Search for the cell housing the specified text and yield its [X, Y] center coordinate. 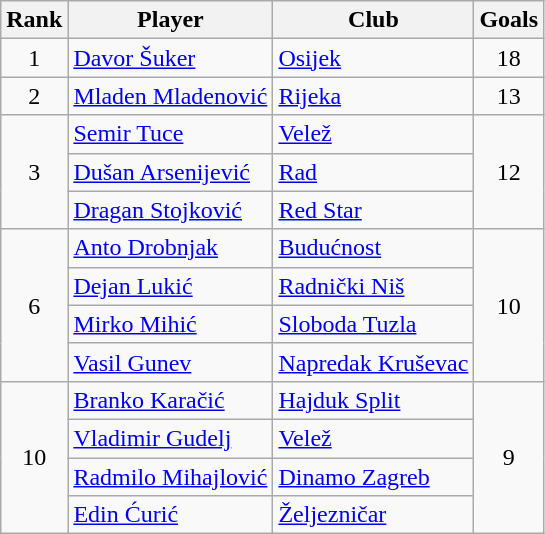
Osijek [374, 58]
Dejan Lukić [170, 286]
Mladen Mladenović [170, 96]
Dragan Stojković [170, 210]
Radmilo Mihajlović [170, 477]
Rad [374, 172]
Branko Karačić [170, 400]
3 [34, 172]
13 [509, 96]
Davor Šuker [170, 58]
2 [34, 96]
Semir Tuce [170, 134]
Radnički Niš [374, 286]
Sloboda Tuzla [374, 324]
Napredak Kruševac [374, 362]
1 [34, 58]
6 [34, 305]
Club [374, 20]
Vasil Gunev [170, 362]
Rijeka [374, 96]
9 [509, 457]
Anto Drobnjak [170, 248]
Edin Ćurić [170, 515]
Hajduk Split [374, 400]
Dinamo Zagreb [374, 477]
Željezničar [374, 515]
Vladimir Gudelj [170, 438]
Goals [509, 20]
Dušan Arsenijević [170, 172]
18 [509, 58]
Red Star [374, 210]
Player [170, 20]
Rank [34, 20]
Mirko Mihić [170, 324]
12 [509, 172]
Budućnost [374, 248]
